Detect which cell encompasses the target text, then output its [x, y] center coordinate. 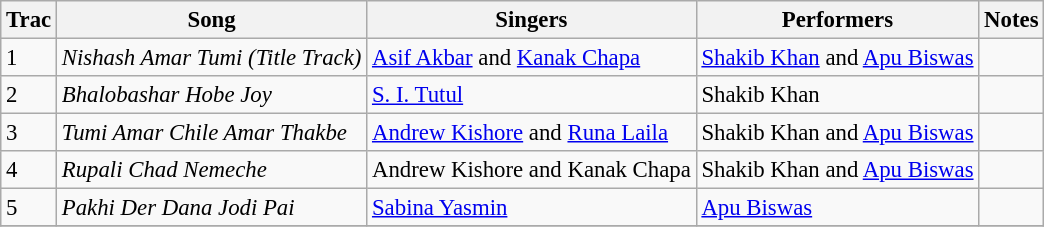
Nishash Amar Tumi (Title Track) [211, 58]
Notes [1012, 20]
4 [29, 170]
Trac [29, 20]
Shakib Khan [838, 95]
5 [29, 208]
Tumi Amar Chile Amar Thakbe [211, 133]
S. I. Tutul [532, 95]
Asif Akbar and Kanak Chapa [532, 58]
Performers [838, 20]
Apu Biswas [838, 208]
Singers [532, 20]
1 [29, 58]
Pakhi Der Dana Jodi Pai [211, 208]
3 [29, 133]
Andrew Kishore and Kanak Chapa [532, 170]
Bhalobashar Hobe Joy [211, 95]
Andrew Kishore and Runa Laila [532, 133]
Song [211, 20]
Sabina Yasmin [532, 208]
Rupali Chad Nemeche [211, 170]
2 [29, 95]
